From the cell containing the given text, extract its center point as (x, y) coordinate. 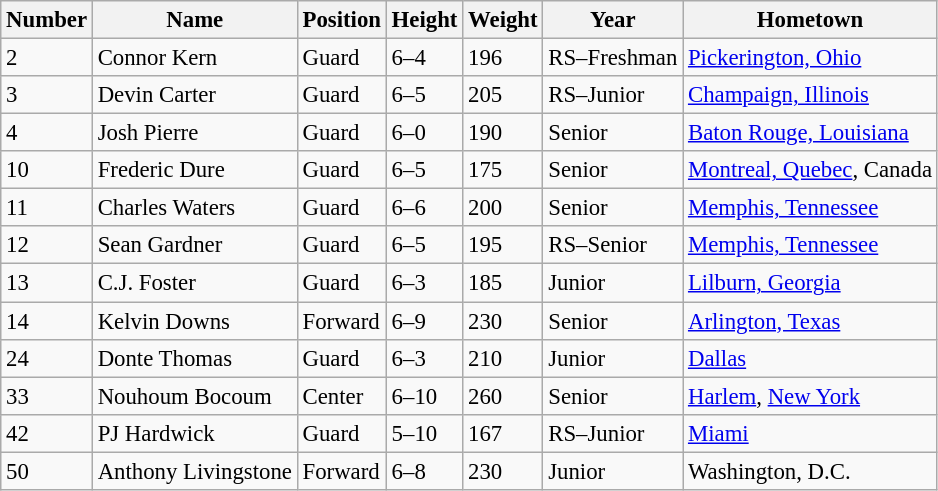
5–10 (424, 433)
Frederic Dure (194, 170)
6–9 (424, 321)
4 (47, 133)
190 (503, 133)
Weight (503, 20)
Pickerington, Ohio (810, 58)
Sean Gardner (194, 245)
Miami (810, 433)
2 (47, 58)
260 (503, 396)
13 (47, 283)
Number (47, 20)
Charles Waters (194, 208)
6–8 (424, 471)
Donte Thomas (194, 358)
205 (503, 95)
167 (503, 433)
Kelvin Downs (194, 321)
Nouhoum Bocoum (194, 396)
Dallas (810, 358)
RS–Freshman (613, 58)
185 (503, 283)
Baton Rouge, Louisiana (810, 133)
C.J. Foster (194, 283)
Connor Kern (194, 58)
10 (47, 170)
Position (342, 20)
PJ Hardwick (194, 433)
Lilburn, Georgia (810, 283)
Champaign, Illinois (810, 95)
12 (47, 245)
6–6 (424, 208)
11 (47, 208)
Devin Carter (194, 95)
200 (503, 208)
Name (194, 20)
210 (503, 358)
196 (503, 58)
42 (47, 433)
6–4 (424, 58)
Year (613, 20)
50 (47, 471)
Arlington, Texas (810, 321)
24 (47, 358)
Josh Pierre (194, 133)
Center (342, 396)
Montreal, Quebec, Canada (810, 170)
195 (503, 245)
Height (424, 20)
Hometown (810, 20)
6–10 (424, 396)
Harlem, New York (810, 396)
RS–Senior (613, 245)
33 (47, 396)
6–0 (424, 133)
3 (47, 95)
Anthony Livingstone (194, 471)
175 (503, 170)
14 (47, 321)
Washington, D.C. (810, 471)
